Provide the [X, Y] coordinate of the cell's center where the given text is located.  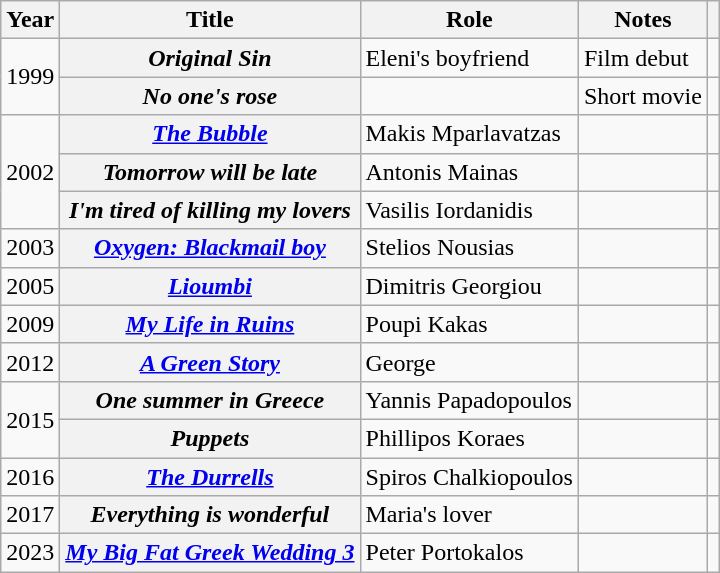
Phillipos Koraes [469, 438]
Puppets [210, 438]
2023 [30, 553]
Stelios Nousias [469, 248]
2017 [30, 515]
Notes [642, 20]
Film debut [642, 58]
Role [469, 20]
2002 [30, 172]
Poupi Kakas [469, 324]
I'm tired of killing my lovers [210, 210]
Yannis Papadopoulos [469, 400]
Peter Portokalos [469, 553]
2015 [30, 419]
Original Sin [210, 58]
2016 [30, 477]
Short movie [642, 96]
Vasilis Iordanidis [469, 210]
Makis Mparlavatzas [469, 134]
2003 [30, 248]
Eleni's boyfriend [469, 58]
One summer in Greece [210, 400]
Dimitris Georgiou [469, 286]
Antonis Mainas [469, 172]
No one's rose [210, 96]
The Bubble [210, 134]
Maria's lover [469, 515]
Title [210, 20]
2005 [30, 286]
Lioumbi [210, 286]
Spiros Chalkiopoulos [469, 477]
My Big Fat Greek Wedding 3 [210, 553]
2012 [30, 362]
Oxygen: Blackmail boy [210, 248]
My Life in Ruins [210, 324]
1999 [30, 77]
George [469, 362]
Year [30, 20]
Everything is wonderful [210, 515]
The Durrells [210, 477]
Tomorrow will be late [210, 172]
2009 [30, 324]
A Green Story [210, 362]
